Provide the [X, Y] coordinate of the cell's center where the given text is located.  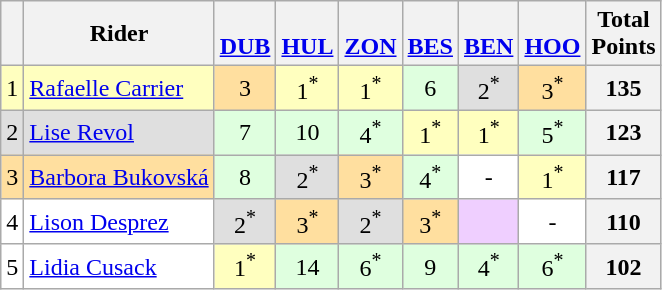
DUB [245, 34]
Lison Desprez [119, 222]
1 [12, 88]
5* [552, 132]
8 [245, 178]
135 [624, 88]
117 [624, 178]
9 [430, 266]
2 [12, 132]
Lidia Cusack [119, 266]
HOO [552, 34]
Rider [119, 34]
7 [245, 132]
Barbora Bukovská [119, 178]
Rafaelle Carrier [119, 88]
5 [12, 266]
HUL [308, 34]
BES [430, 34]
14 [308, 266]
BEN [488, 34]
10 [308, 132]
Total Points [624, 34]
6 [430, 88]
4 [12, 222]
Lise Revol [119, 132]
ZON [370, 34]
102 [624, 266]
110 [624, 222]
123 [624, 132]
